For the text-containing cell, return its midpoint in [x, y] coordinate format. 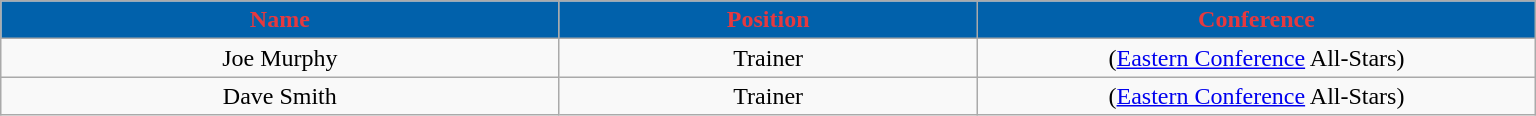
Position [768, 20]
Joe Murphy [280, 58]
Conference [1256, 20]
Name [280, 20]
Dave Smith [280, 96]
